Return the (x, y) coordinate for the center point of the cell that contains the specified text.  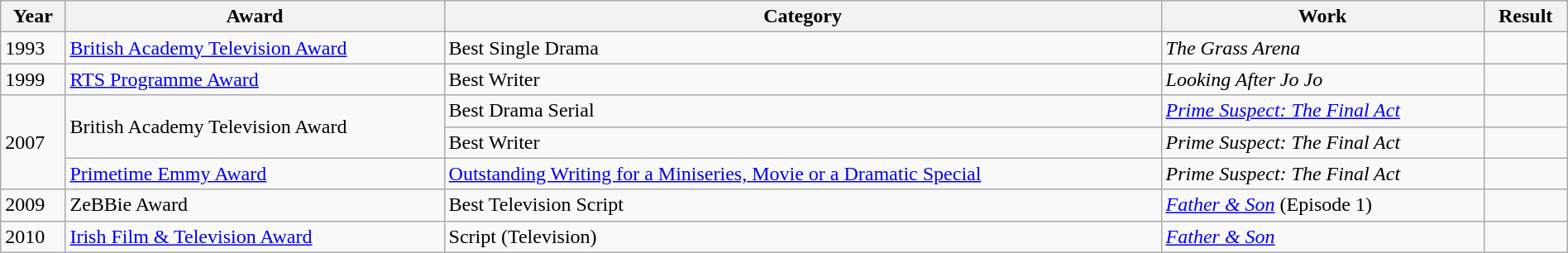
Father & Son (1322, 236)
Irish Film & Television Award (255, 236)
2007 (33, 142)
Best Single Drama (802, 48)
Looking After Jo Jo (1322, 79)
Outstanding Writing for a Miniseries, Movie or a Dramatic Special (802, 174)
The Grass Arena (1322, 48)
RTS Programme Award (255, 79)
Best Drama Serial (802, 111)
Year (33, 17)
Work (1322, 17)
1993 (33, 48)
2009 (33, 205)
Father & Son (Episode 1) (1322, 205)
1999 (33, 79)
Primetime Emmy Award (255, 174)
Best Television Script (802, 205)
Script (Television) (802, 236)
ZeBBie Award (255, 205)
2010 (33, 236)
Award (255, 17)
Category (802, 17)
Result (1525, 17)
